Detect which cell encompasses the target text, then output its [X, Y] center coordinate. 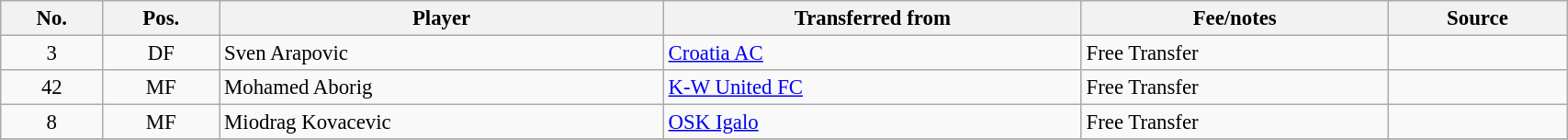
Fee/notes [1235, 18]
DF [162, 53]
Mohamed Aborig [442, 87]
No. [51, 18]
Pos. [162, 18]
Player [442, 18]
Source [1477, 18]
K-W United FC [873, 87]
3 [51, 53]
Miodrag Kovacevic [442, 122]
OSK Igalo [873, 122]
Sven Arapovic [442, 53]
Croatia AC [873, 53]
42 [51, 87]
8 [51, 122]
Transferred from [873, 18]
